Detect which cell encompasses the target text, then output its (X, Y) center coordinate. 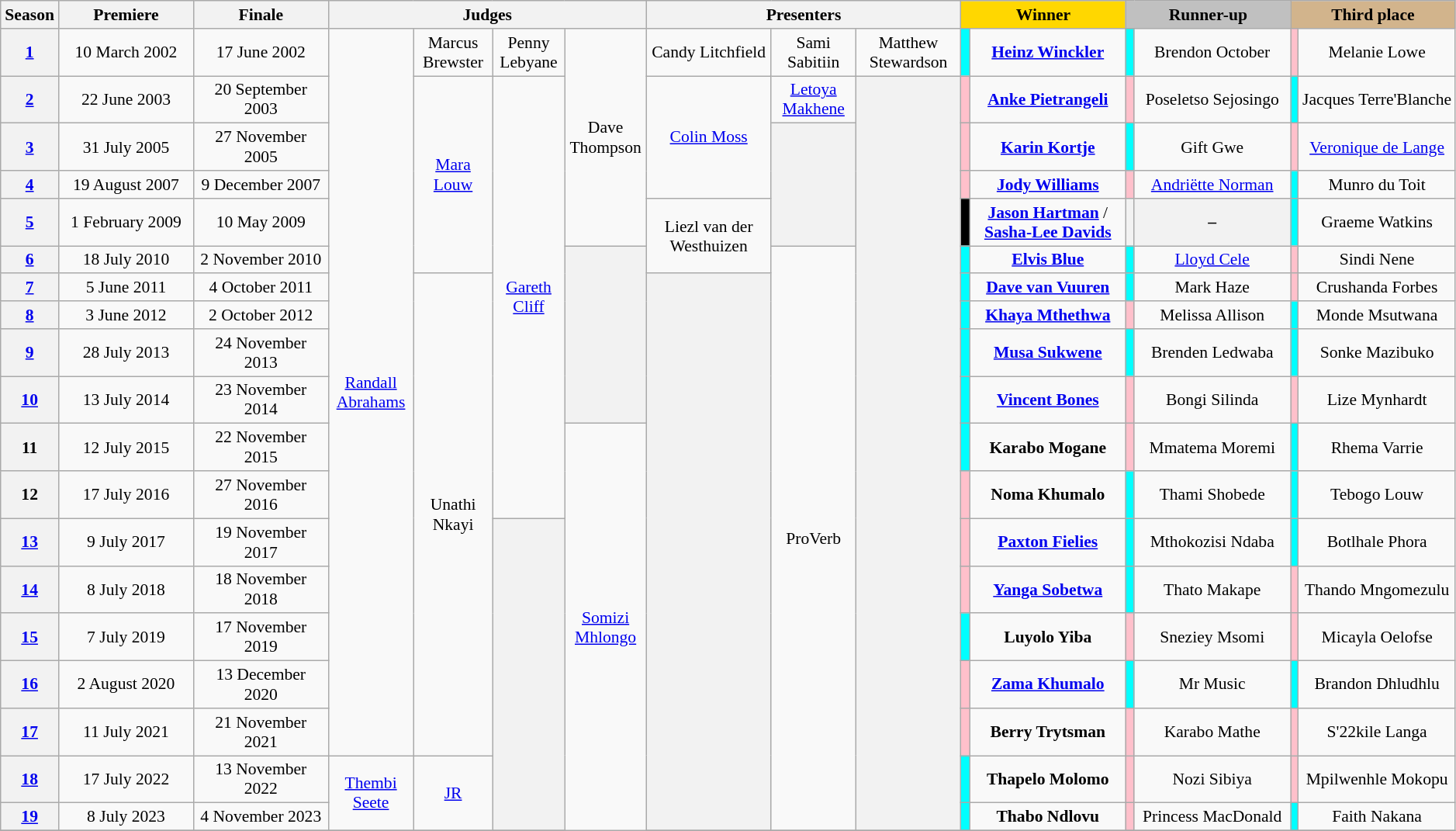
12 July 2015 (126, 447)
6 (29, 260)
Penny Lebyane (529, 53)
5 June 2011 (126, 288)
2 October 2012 (261, 315)
3 June 2012 (126, 315)
9 December 2007 (261, 185)
Berry Trytsman (1047, 732)
21 November 2021 (261, 732)
16 (29, 684)
Letoya Makhene (813, 99)
17 July 2022 (126, 779)
2 August 2020 (126, 684)
Graeme Watkins (1377, 222)
Judges (487, 15)
Premiere (126, 15)
11 (29, 447)
Tebogo Louw (1377, 495)
10 May 2009 (261, 222)
Melissa Allison (1212, 315)
ProVerb (813, 538)
Mr Music (1212, 684)
Karin Kortje (1047, 147)
Marcus Brewster (453, 53)
Finale (261, 15)
– (1212, 222)
Heinz Winckler (1047, 53)
Mthokozisi Ndaba (1212, 542)
Noma Khumalo (1047, 495)
Botlhale Phora (1377, 542)
Matthew Stewardson (908, 53)
Gift Gwe (1212, 147)
Elvis Blue (1047, 260)
Faith Nakana (1377, 817)
9 (29, 352)
Bongi Silinda (1212, 400)
19 November 2017 (261, 542)
7 July 2019 (126, 638)
Brenden Ledwaba (1212, 352)
Dave Thompson (605, 137)
22 June 2003 (126, 99)
Third place (1373, 15)
9 July 2017 (126, 542)
Sindi Nene (1377, 260)
Thato Makape (1212, 590)
15 (29, 638)
27 November 2016 (261, 495)
Zama Khumalo (1047, 684)
Karabo Mogane (1047, 447)
S'22kile Langa (1377, 732)
Munro du Toit (1377, 185)
Season (29, 15)
13 July 2014 (126, 400)
Mpilwenhle Mokopu (1377, 779)
Runner-up (1208, 15)
JR (453, 793)
Khaya Mthethwa (1047, 315)
Poseletso Sejosingo (1212, 99)
Micayla Oelofse (1377, 638)
Thabo Ndlovu (1047, 817)
Winner (1043, 15)
Jody Williams (1047, 185)
Yanga Sobetwa (1047, 590)
Mark Haze (1212, 288)
Mmatema Moremi (1212, 447)
Crushanda Forbes (1377, 288)
4 (29, 185)
4 October 2011 (261, 288)
Rhema Varrie (1377, 447)
Jason Hartman / Sasha-Lee Davids (1047, 222)
20 September 2003 (261, 99)
Paxton Fielies (1047, 542)
Vincent Bones (1047, 400)
3 (29, 147)
13 November 2022 (261, 779)
Melanie Lowe (1377, 53)
4 November 2023 (261, 817)
Luyolo Yiba (1047, 638)
Liezl van der Westhuizen (709, 236)
Gareth Cliff (529, 297)
18 November 2018 (261, 590)
23 November 2014 (261, 400)
8 July 2018 (126, 590)
Colin Moss (709, 137)
18 July 2010 (126, 260)
10 March 2002 (126, 53)
10 (29, 400)
Anke Pietrangeli (1047, 99)
Unathi Nkayi (453, 515)
Lize Mynhardt (1377, 400)
18 (29, 779)
14 (29, 590)
7 (29, 288)
Sami Sabitiin (813, 53)
28 July 2013 (126, 352)
17 (29, 732)
Somizi Mhlongo (605, 627)
Brendon October (1212, 53)
Sneziey Msomi (1212, 638)
Andriëtte Norman (1212, 185)
Sonke Mazibuko (1377, 352)
19 August 2007 (126, 185)
Dave van Vuuren (1047, 288)
17 November 2019 (261, 638)
11 July 2021 (126, 732)
Jacques Terre'Blanche (1377, 99)
24 November 2013 (261, 352)
2 November 2010 (261, 260)
19 (29, 817)
Veronique de Lange (1377, 147)
17 July 2016 (126, 495)
Thami Shobede (1212, 495)
Lloyd Cele (1212, 260)
8 July 2023 (126, 817)
12 (29, 495)
27 November 2005 (261, 147)
2 (29, 99)
13 December 2020 (261, 684)
Randall Abrahams (371, 393)
13 (29, 542)
Karabo Mathe (1212, 732)
1 February 2009 (126, 222)
8 (29, 315)
Candy Litchfield (709, 53)
Presenters (804, 15)
Thembi Seete (371, 793)
Thapelo Molomo (1047, 779)
31 July 2005 (126, 147)
Thando Mngomezulu (1377, 590)
Musa Sukwene (1047, 352)
Nozi Sibiya (1212, 779)
Princess MacDonald (1212, 817)
5 (29, 222)
1 (29, 53)
Mara Louw (453, 175)
Monde Msutwana (1377, 315)
Brandon Dhludhlu (1377, 684)
17 June 2002 (261, 53)
22 November 2015 (261, 447)
